Capture the cell that displays the provided text and extract its (x, y) central coordinate. 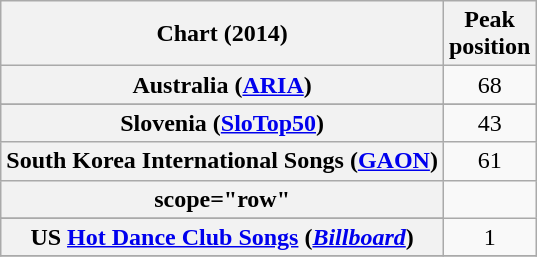
61 (489, 161)
Chart (2014) (222, 34)
scope="row" (222, 199)
Peakposition (489, 34)
South Korea International Songs (GAON) (222, 161)
Australia (ARIA) (222, 85)
1 (489, 237)
68 (489, 85)
Slovenia (SloTop50) (222, 123)
US Hot Dance Club Songs (Billboard) (222, 237)
43 (489, 123)
